Identify which cell holds the provided text, then report its (x, y) central coordinate. 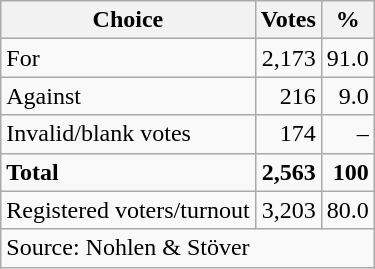
9.0 (348, 96)
Invalid/blank votes (128, 134)
Total (128, 172)
% (348, 20)
Against (128, 96)
216 (288, 96)
Source: Nohlen & Stöver (188, 248)
For (128, 58)
Votes (288, 20)
174 (288, 134)
Registered voters/turnout (128, 210)
Choice (128, 20)
100 (348, 172)
80.0 (348, 210)
– (348, 134)
91.0 (348, 58)
2,563 (288, 172)
3,203 (288, 210)
2,173 (288, 58)
